Locate the cell with the specified text and output its (x, y) center coordinate. 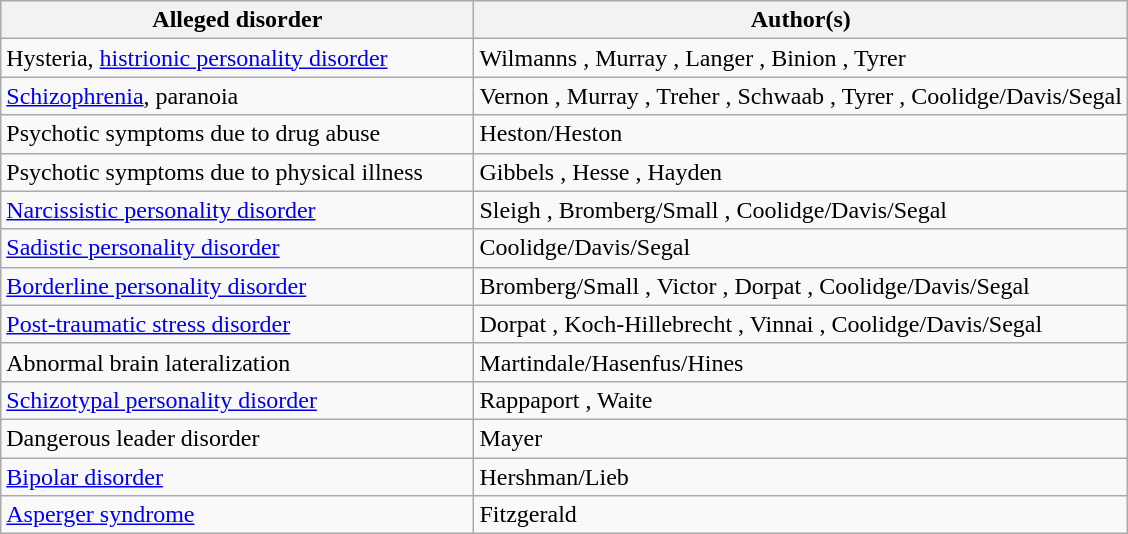
Fitzgerald (801, 515)
Borderline personality disorder (238, 286)
Sadistic personality disorder (238, 248)
Bipolar disorder (238, 477)
Vernon , Murray , Treher , Schwaab , Tyrer , Coolidge/Davis/Segal (801, 96)
Coolidge/Davis/Segal (801, 248)
Martindale/Hasenfus/Hines (801, 362)
Alleged disorder (238, 20)
Post-traumatic stress disorder (238, 324)
Wilmanns , Murray , Langer , Binion , Tyrer (801, 58)
Narcissistic personality disorder (238, 210)
Hershman/Lieb (801, 477)
Rappaport , Waite (801, 400)
Bromberg/Small , Victor , Dorpat , Coolidge/Davis/Segal (801, 286)
Schizotypal personality disorder (238, 400)
Sleigh , Bromberg/Small , Coolidge/Davis/Segal (801, 210)
Psychotic symptoms due to drug abuse (238, 134)
Dorpat , Koch-Hillebrecht , Vinnai , Coolidge/Davis/Segal (801, 324)
Dangerous leader disorder (238, 438)
Gibbels , Hesse , Hayden (801, 172)
Abnormal brain lateralization (238, 362)
Hysteria, histrionic personality disorder (238, 58)
Mayer (801, 438)
Psychotic symptoms due to physical illness (238, 172)
Schizophrenia, paranoia (238, 96)
Asperger syndrome (238, 515)
Author(s) (801, 20)
Heston/Heston (801, 134)
